Return the (x, y) coordinate for the center point of the cell that contains the specified text.  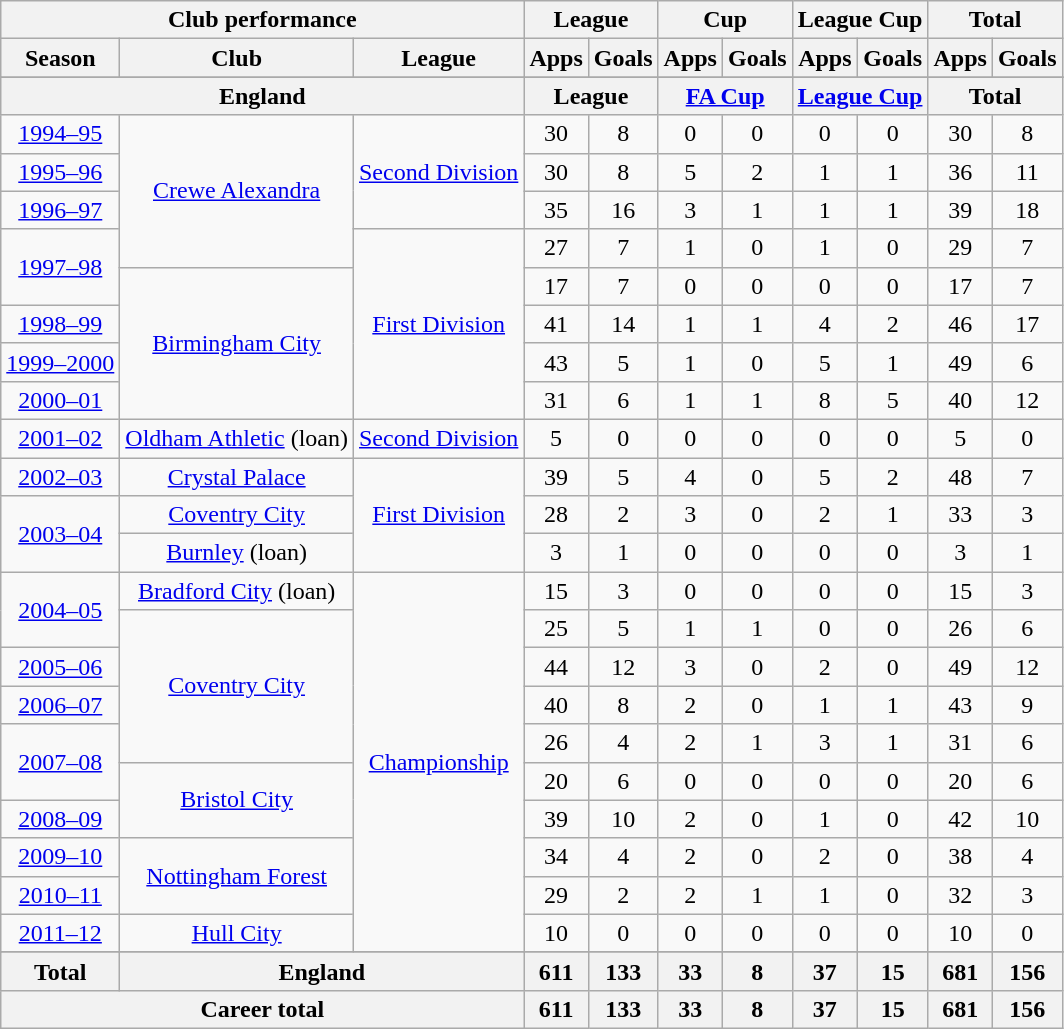
Nottingham Forest (237, 876)
2004–05 (60, 610)
1995–96 (60, 172)
Burnley (loan) (237, 553)
41 (556, 324)
1998–99 (60, 324)
9 (1027, 705)
42 (960, 819)
1999–2000 (60, 362)
2007–08 (60, 762)
44 (556, 667)
2001–02 (60, 438)
16 (623, 210)
35 (556, 210)
Career total (262, 1009)
28 (556, 515)
Cup (725, 20)
Crystal Palace (237, 477)
2009–10 (60, 857)
Season (60, 58)
1994–95 (60, 134)
2003–04 (60, 534)
2006–07 (60, 705)
Hull City (237, 933)
36 (960, 172)
38 (960, 857)
Club performance (262, 20)
Birmingham City (237, 343)
Club (237, 58)
FA Cup (725, 96)
Championship (438, 762)
27 (556, 248)
2008–09 (60, 819)
1997–98 (60, 267)
1996–97 (60, 210)
2011–12 (60, 933)
Bristol City (237, 800)
18 (1027, 210)
2010–11 (60, 895)
32 (960, 895)
34 (556, 857)
11 (1027, 172)
2000–01 (60, 400)
46 (960, 324)
2002–03 (60, 477)
2005–06 (60, 667)
48 (960, 477)
25 (556, 629)
Oldham Athletic (loan) (237, 438)
Crewe Alexandra (237, 191)
14 (623, 324)
Bradford City (loan) (237, 591)
